Scan for the cell matching the given text and deliver its [X, Y] coordinate at center. 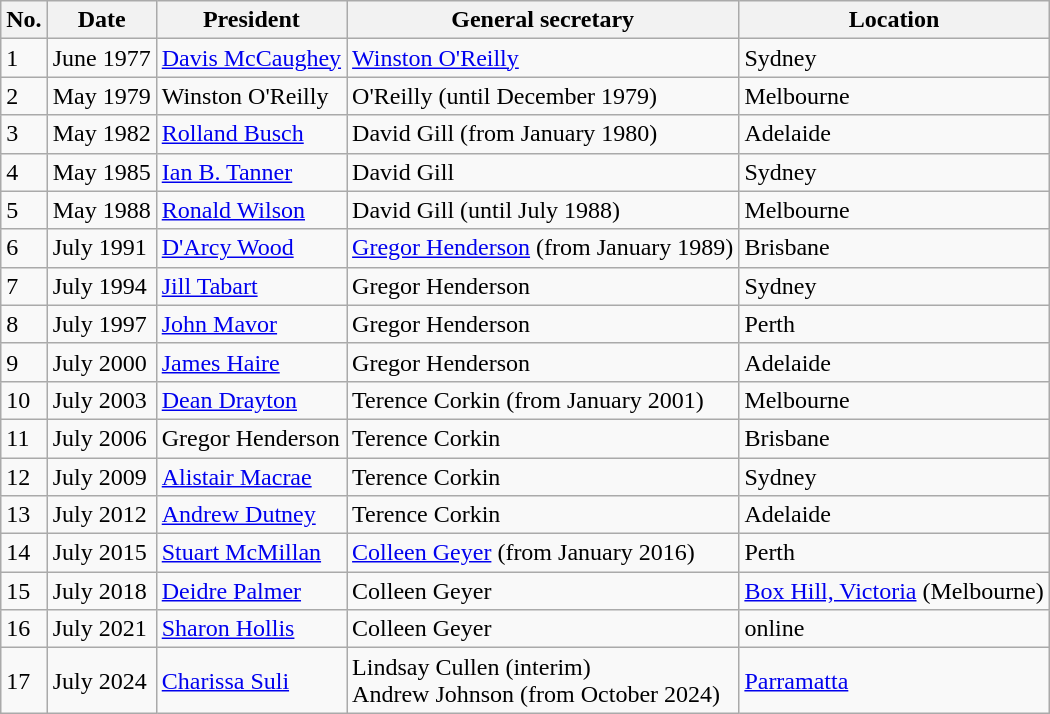
Parramatta [894, 680]
Alistair Macrae [251, 477]
David Gill (from January 1980) [543, 134]
Location [894, 20]
July 2012 [102, 515]
Andrew Dutney [251, 515]
July 2006 [102, 438]
Terence Corkin (from January 2001) [543, 400]
July 2021 [102, 629]
13 [24, 515]
General secretary [543, 20]
May 1979 [102, 96]
Colleen Geyer (from January 2016) [543, 553]
Stuart McMillan [251, 553]
Box Hill, Victoria (Melbourne) [894, 591]
Sharon Hollis [251, 629]
7 [24, 286]
James Haire [251, 362]
May 1985 [102, 172]
July 1991 [102, 248]
July 1994 [102, 286]
July 2024 [102, 680]
Gregor Henderson (from January 1989) [543, 248]
4 [24, 172]
5 [24, 210]
Davis McCaughey [251, 58]
May 1982 [102, 134]
Jill Tabart [251, 286]
Ian B. Tanner [251, 172]
July 2000 [102, 362]
Lindsay Cullen (interim)Andrew Johnson (from October 2024) [543, 680]
O'Reilly (until December 1979) [543, 96]
July 2015 [102, 553]
2 [24, 96]
David Gill (until July 1988) [543, 210]
Rolland Busch [251, 134]
D'Arcy Wood [251, 248]
Charissa Suli [251, 680]
6 [24, 248]
July 2018 [102, 591]
12 [24, 477]
Date [102, 20]
8 [24, 324]
1 [24, 58]
President [251, 20]
10 [24, 400]
11 [24, 438]
Deidre Palmer [251, 591]
9 [24, 362]
July 2003 [102, 400]
David Gill [543, 172]
16 [24, 629]
17 [24, 680]
June 1977 [102, 58]
14 [24, 553]
online [894, 629]
Dean Drayton [251, 400]
May 1988 [102, 210]
No. [24, 20]
Ronald Wilson [251, 210]
John Mavor [251, 324]
July 2009 [102, 477]
July 1997 [102, 324]
3 [24, 134]
15 [24, 591]
